Detect which cell encompasses the target text, then output its (X, Y) center coordinate. 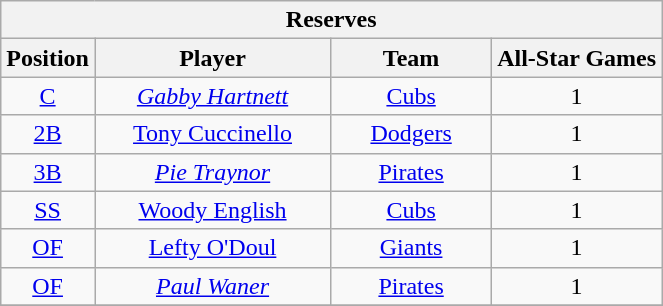
Gabby Hartnett (212, 96)
Tony Cuccinello (212, 134)
3B (48, 172)
Giants (412, 248)
Team (412, 58)
Paul Waner (212, 286)
SS (48, 210)
Player (212, 58)
2B (48, 134)
Lefty O'Doul (212, 248)
Dodgers (412, 134)
All-Star Games (577, 58)
Pie Traynor (212, 172)
Reserves (332, 20)
C (48, 96)
Position (48, 58)
Woody English (212, 210)
